Pinpoint the cell where the given text exists, returning its [X, Y] midpoint coordinate. 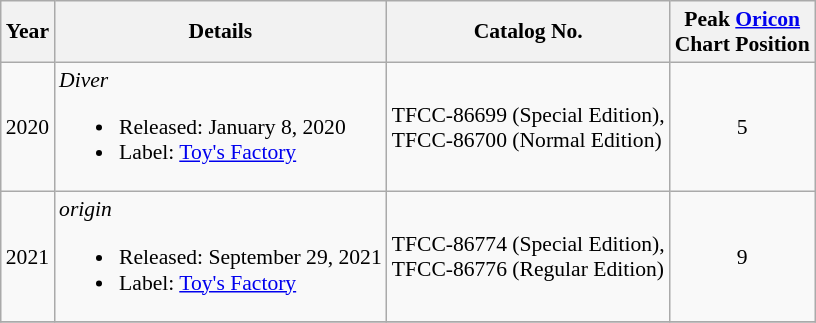
TFCC-86774 (Special Edition),TFCC-86776 (Regular Edition) [528, 257]
9 [742, 257]
2021 [28, 257]
Peak OriconChart Position [742, 32]
TFCC-86699 (Special Edition),TFCC-86700 (Normal Edition) [528, 127]
Catalog No. [528, 32]
originReleased: September 29, 2021Label: Toy's Factory [220, 257]
5 [742, 127]
Year [28, 32]
Details [220, 32]
2020 [28, 127]
DiverReleased: January 8, 2020Label: Toy's Factory [220, 127]
